Find where the given text appears and provide that cell's center as [X, Y] coordinate. 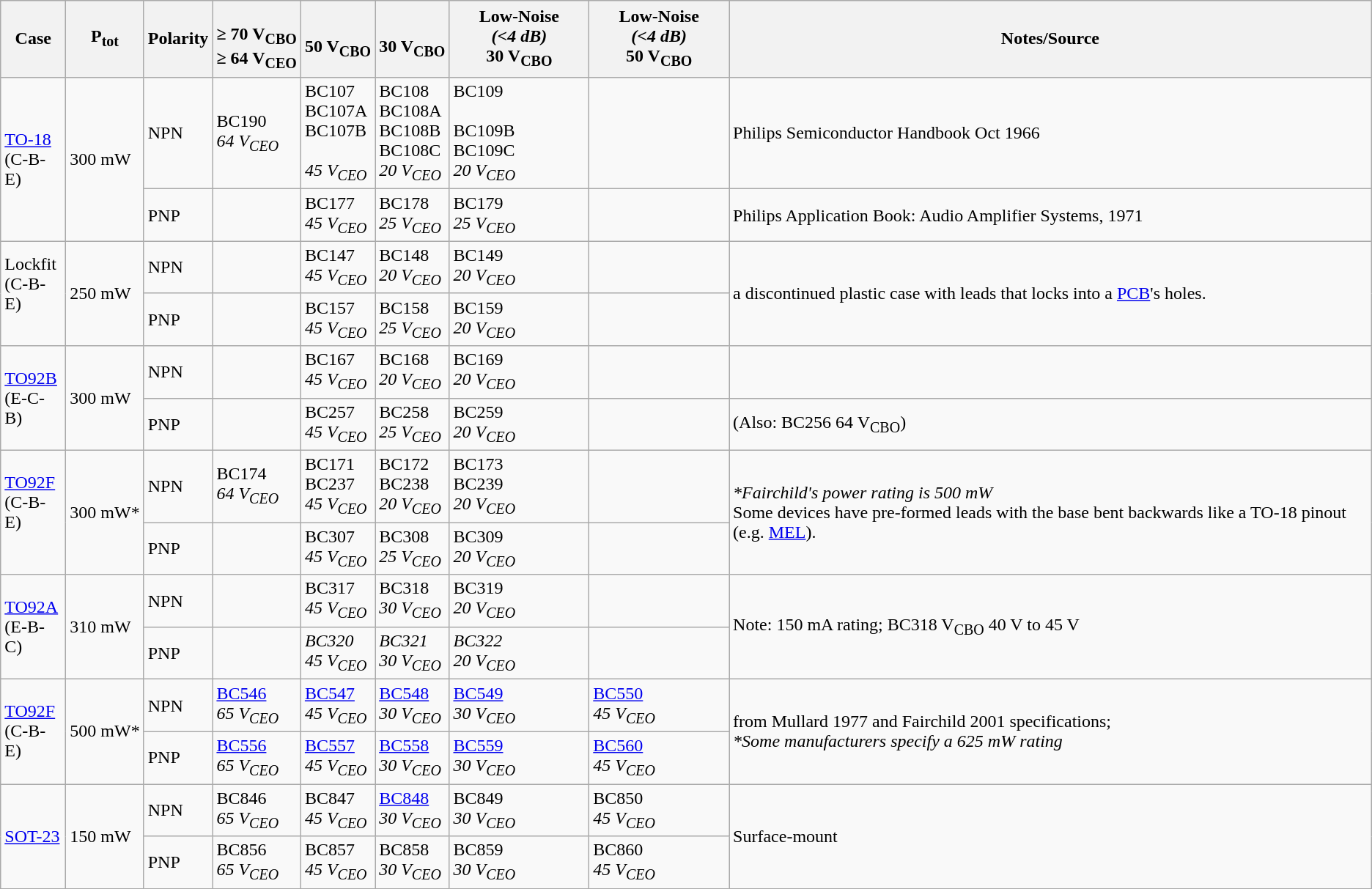
BC309 20 VCEO [519, 548]
(Also: BC256 64 VCBO) [1051, 424]
BC848 30 VCEO [412, 811]
Case [34, 40]
Philips Semiconductor Handbook Oct 1966 [1051, 133]
BC318 30 VCEO [412, 601]
Note: 150 mA rating; BC318 VCBO 40 V to 45 V [1051, 627]
BC849 30 VCEO [519, 811]
BC547 45 VCEO [337, 705]
BC173 BC239 20 VCEO [519, 486]
BC169 20 VCEO [519, 372]
from Mullard 1977 and Fairchild 2001 specifications; *Some manufacturers specify a 625 mW rating [1051, 731]
BC860 45 VCEO [660, 862]
BC107 BC107ABC107B 45 VCEO [337, 133]
BC158 25 VCEO [412, 320]
50 VCBO [337, 40]
310 mW [105, 627]
BC308 25 VCEO [412, 548]
BC109BC109BBC109C20 VCEO [519, 133]
TO92A (E-B-C) [34, 627]
BC846 65 VCEO [257, 811]
BC850 45 VCEO [660, 811]
SOT-23 [34, 837]
BC177 45 VCEO [337, 215]
BC147 45 VCEO [337, 267]
BC190 64 VCEO [257, 133]
BC556 65 VCEO [257, 758]
Polarity [178, 40]
Low-Noise (<4 dB)30 VCBO [519, 40]
BC321 30 VCEO [412, 652]
Philips Application Book: Audio Amplifier Systems, 1971 [1051, 215]
BC847 45 VCEO [337, 811]
Low-Noise (<4 dB)50 VCBO [660, 40]
*Fairchild's power rating is 500 mW Some devices have pre-formed leads with the base bent backwards like a TO-18 pinout (e.g. MEL). [1051, 512]
Notes/Source [1051, 40]
BC168 20 VCEO [412, 372]
BC179 25 VCEO [519, 215]
BC546 65 VCEO [257, 705]
BC307 45 VCEO [337, 548]
BC560 45 VCEO [660, 758]
BC171 BC237 45 VCEO [337, 486]
500 mW* [105, 731]
TO-18 (C-B-E) [34, 159]
BC167 45 VCEO [337, 372]
BC548 30 VCEO [412, 705]
BC258 25 VCEO [412, 424]
BC557 45 VCEO [337, 758]
BC856 65 VCEO [257, 862]
BC178 25 VCEO [412, 215]
BC319 20 VCEO [519, 601]
BC558 30 VCEO [412, 758]
BC159 20 VCEO [519, 320]
BC149 20 VCEO [519, 267]
BC322 20 VCEO [519, 652]
BC108 BC108ABC108BBC108C 20 VCEO [412, 133]
300 mW* [105, 512]
BC317 45 VCEO [337, 601]
BC172 BC238 20 VCEO [412, 486]
BC559 30 VCEO [519, 758]
BC320 45 VCEO [337, 652]
≥ 70 VCBO ≥ 64 VCEO [257, 40]
BC549 30 VCEO [519, 705]
BC858 30 VCEO [412, 862]
Surface-mount [1051, 837]
Lockfit (C-B-E) [34, 293]
30 VCBO [412, 40]
250 mW [105, 293]
BC857 45 VCEO [337, 862]
TO92B (E-C-B) [34, 399]
BC148 20 VCEO [412, 267]
BC550 45 VCEO [660, 705]
Ptot [105, 40]
BC259 20 VCEO [519, 424]
BC859 30 VCEO [519, 862]
BC157 45 VCEO [337, 320]
BC174 64 VCEO [257, 486]
a discontinued plastic case with leads that locks into a PCB's holes. [1051, 293]
150 mW [105, 837]
BC257 45 VCEO [337, 424]
